Provide the (X, Y) coordinate of the cell's center where the given text is located.  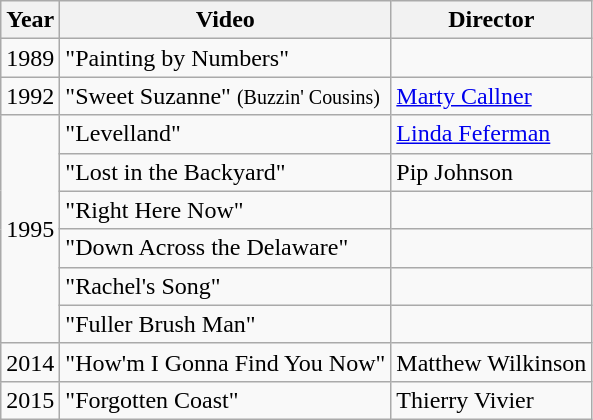
"Down Across the Delaware" (226, 248)
"Levelland" (226, 134)
"Fuller Brush Man" (226, 324)
Matthew Wilkinson (492, 362)
"Sweet Suzanne" (Buzzin' Cousins) (226, 96)
"How'm I Gonna Find You Now" (226, 362)
"Forgotten Coast" (226, 400)
Pip Johnson (492, 172)
2015 (30, 400)
Thierry Vivier (492, 400)
"Painting by Numbers" (226, 58)
Director (492, 20)
Marty Callner (492, 96)
2014 (30, 362)
Year (30, 20)
Linda Feferman (492, 134)
1992 (30, 96)
"Right Here Now" (226, 210)
1989 (30, 58)
"Lost in the Backyard" (226, 172)
Video (226, 20)
"Rachel's Song" (226, 286)
1995 (30, 229)
